Find where the given text appears and provide that cell's center as [X, Y] coordinate. 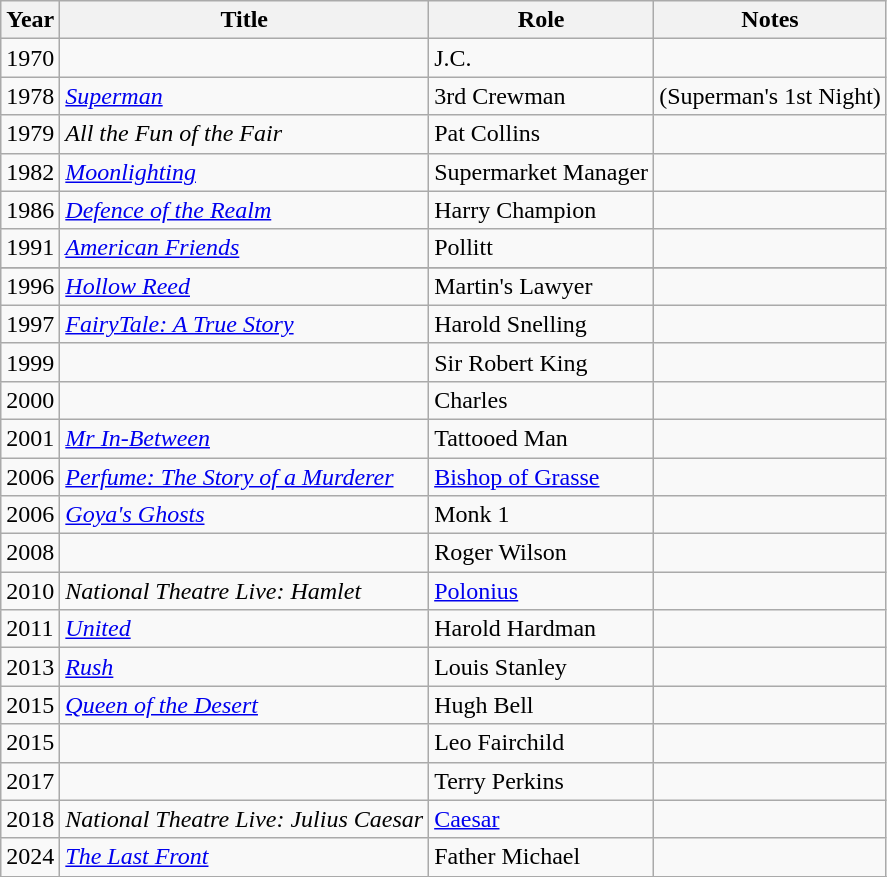
Father Michael [542, 857]
United [244, 629]
Pat Collins [542, 134]
1986 [30, 210]
3rd Crewman [542, 96]
Goya's Ghosts [244, 515]
1979 [30, 134]
Defence of the Realm [244, 210]
Title [244, 20]
Charles [542, 400]
Mr In-Between [244, 438]
2010 [30, 591]
Role [542, 20]
Harold Snelling [542, 324]
Polonius [542, 591]
Bishop of Grasse [542, 477]
Perfume: The Story of a Murderer [244, 477]
Year [30, 20]
Pollitt [542, 248]
Terry Perkins [542, 781]
Queen of the Desert [244, 705]
2001 [30, 438]
Caesar [542, 819]
Roger Wilson [542, 553]
1999 [30, 362]
Hollow Reed [244, 286]
Superman [244, 96]
Louis Stanley [542, 667]
Leo Fairchild [542, 743]
The Last Front [244, 857]
2011 [30, 629]
Harold Hardman [542, 629]
1970 [30, 58]
Notes [770, 20]
Sir Robert King [542, 362]
2008 [30, 553]
Supermarket Manager [542, 172]
Hugh Bell [542, 705]
2024 [30, 857]
1996 [30, 286]
All the Fun of the Fair [244, 134]
2013 [30, 667]
Harry Champion [542, 210]
National Theatre Live: Hamlet [244, 591]
1982 [30, 172]
Martin's Lawyer [542, 286]
American Friends [244, 248]
1997 [30, 324]
1991 [30, 248]
(Superman's 1st Night) [770, 96]
Tattooed Man [542, 438]
2018 [30, 819]
Rush [244, 667]
J.C. [542, 58]
2017 [30, 781]
National Theatre Live: Julius Caesar [244, 819]
Monk 1 [542, 515]
FairyTale: A True Story [244, 324]
Moonlighting [244, 172]
2000 [30, 400]
1978 [30, 96]
